Provide the [x, y] coordinate of the cell's center where the given text is located.  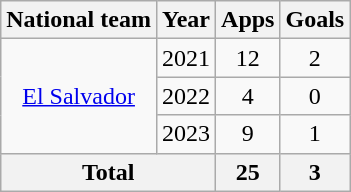
National team [79, 20]
2023 [186, 134]
4 [248, 96]
Apps [248, 20]
25 [248, 172]
2 [315, 58]
1 [315, 134]
12 [248, 58]
3 [315, 172]
2022 [186, 96]
Total [108, 172]
9 [248, 134]
El Salvador [79, 96]
0 [315, 96]
2021 [186, 58]
Goals [315, 20]
Year [186, 20]
